Identify which cell holds the provided text, then report its [x, y] central coordinate. 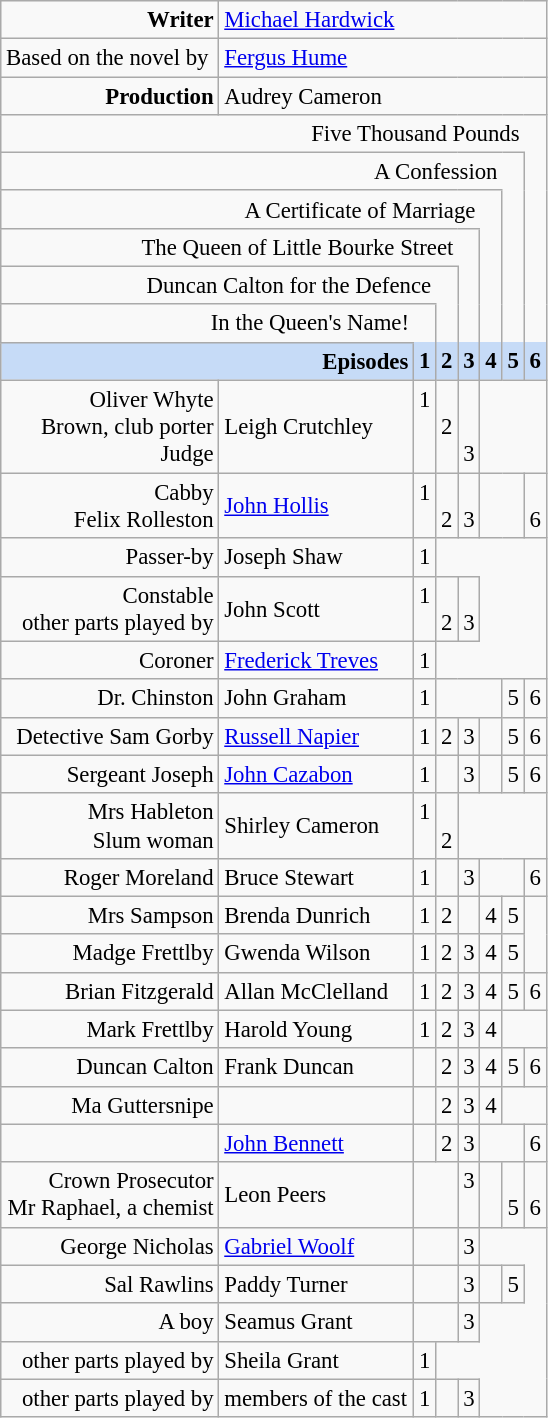
Writer [110, 20]
Gwenda Wilson [316, 954]
Seamus Grant [316, 1323]
Oliver WhyteBrown, club porterJudge [110, 428]
Based on the novel by [110, 58]
Mark Frettlby [110, 1030]
Madge Frettlby [110, 954]
John Bennett [316, 1143]
Leigh Crutchley [316, 428]
A boy [110, 1323]
Fergus Hume [382, 58]
John Hollis [316, 506]
Dr. Chinston [110, 699]
Mrs HabletonSlum woman [110, 826]
A Certificate of Marriage [240, 210]
Mrs Sampson [110, 916]
members of the cast [316, 1399]
John Cazabon [316, 775]
Frank Duncan [316, 1068]
Ma Guttersnipe [110, 1106]
Harold Young [316, 1030]
John Graham [316, 699]
Coroner [110, 661]
Five Thousand Pounds [262, 134]
Paddy Turner [316, 1285]
Production [110, 96]
CabbyFelix Rolleston [110, 506]
Michael Hardwick [382, 20]
Leon Peers [316, 1194]
Bruce Stewart [316, 878]
Duncan Calton for the Defence [218, 286]
Frederick Treves [316, 661]
A Confession [252, 172]
Gabriel Woolf [316, 1247]
Sal Rawlins [110, 1285]
George Nicholas [110, 1247]
The Queen of Little Bourke Street [230, 248]
Roger Moreland [110, 878]
Russell Napier [316, 737]
Passer-by [110, 558]
Brenda Dunrich [316, 916]
Brian Fitzgerald [110, 992]
Constableother parts played by [110, 608]
Joseph Shaw [316, 558]
In the Queen's Name! [208, 324]
Audrey Cameron [382, 96]
Detective Sam Gorby [110, 737]
Shirley Cameron [316, 826]
Duncan Calton [110, 1068]
Sheila Grant [316, 1361]
Crown ProsecutorMr Raphael, a chemist [110, 1194]
Sergeant Joseph [110, 775]
Allan McClelland [316, 992]
John Scott [316, 608]
Episodes [208, 362]
